Return the [X, Y] coordinate for the center point of the cell that contains the specified text.  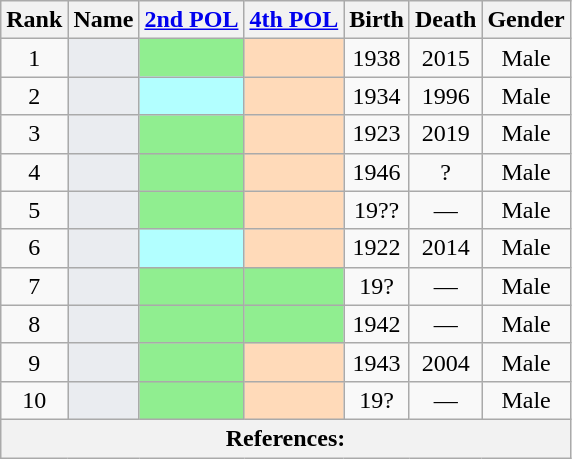
6 [34, 248]
2 [34, 96]
1996 [445, 96]
19?? [377, 210]
Gender [526, 20]
8 [34, 324]
9 [34, 362]
1942 [377, 324]
? [445, 172]
Death [445, 20]
1 [34, 58]
References: [286, 438]
Name [104, 20]
1943 [377, 362]
1922 [377, 248]
1923 [377, 134]
4 [34, 172]
5 [34, 210]
2014 [445, 248]
1938 [377, 58]
Rank [34, 20]
7 [34, 286]
2004 [445, 362]
3 [34, 134]
Birth [377, 20]
2019 [445, 134]
1934 [377, 96]
1946 [377, 172]
2015 [445, 58]
2nd POL [192, 20]
10 [34, 400]
4th POL [294, 20]
